Identify which cell holds the provided text, then report its [X, Y] central coordinate. 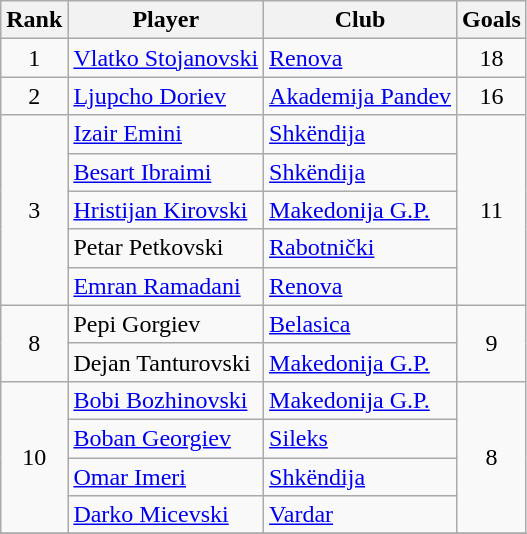
Rank [34, 20]
Player [166, 20]
Vlatko Stojanovski [166, 58]
10 [34, 457]
Vardar [360, 515]
18 [492, 58]
Hristijan Kirovski [166, 210]
Ljupcho Doriev [166, 96]
Omar Imeri [166, 477]
Dejan Tanturovski [166, 362]
Goals [492, 20]
Akademija Pandev [360, 96]
Rabotnički [360, 248]
1 [34, 58]
3 [34, 210]
2 [34, 96]
Belasica [360, 324]
9 [492, 343]
Emran Ramadani [166, 286]
Pepi Gorgiev [166, 324]
Bobi Bozhinovski [166, 400]
Club [360, 20]
Darko Micevski [166, 515]
11 [492, 210]
Petar Petkovski [166, 248]
16 [492, 96]
Sileks [360, 438]
Boban Georgiev [166, 438]
Besart Ibraimi [166, 172]
Izair Emini [166, 134]
